Identify which cell holds the provided text, then report its (X, Y) central coordinate. 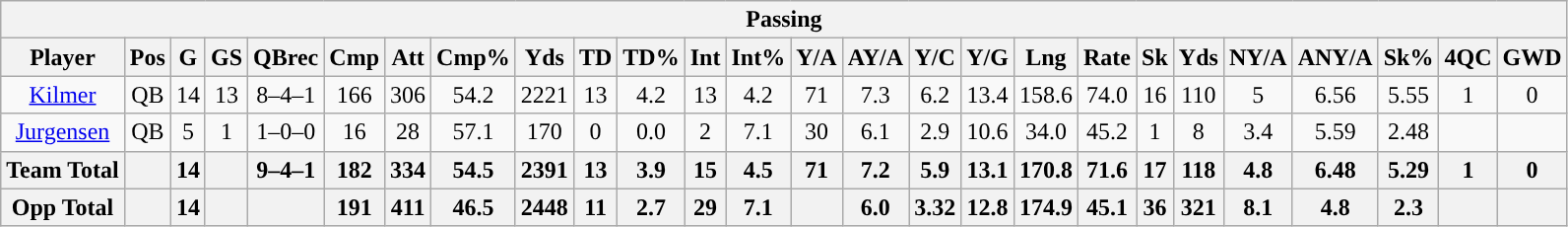
Pos (148, 57)
4.5 (758, 170)
170 (544, 132)
6.56 (1336, 95)
2.48 (1408, 132)
Jurgensen (63, 132)
9–4–1 (286, 170)
71.6 (1107, 170)
110 (1198, 95)
Cmp% (474, 57)
3.32 (936, 207)
8–4–1 (286, 95)
46.5 (474, 207)
191 (355, 207)
15 (705, 170)
6.1 (876, 132)
12.8 (988, 207)
Team Total (63, 170)
GS (227, 57)
4QC (1468, 57)
8.1 (1258, 207)
158.6 (1046, 95)
74.0 (1107, 95)
Rate (1107, 57)
G (187, 57)
Y/G (988, 57)
AY/A (876, 57)
411 (408, 207)
1–0–0 (286, 132)
2221 (544, 95)
Att (408, 57)
Int% (758, 57)
13.4 (988, 95)
3.4 (1258, 132)
170.8 (1046, 170)
11 (595, 207)
13.1 (988, 170)
174.9 (1046, 207)
321 (1198, 207)
30 (817, 132)
QBrec (286, 57)
118 (1198, 170)
NY/A (1258, 57)
2.9 (936, 132)
2.3 (1408, 207)
54.5 (474, 170)
3.9 (651, 170)
182 (355, 170)
Y/C (936, 57)
Int (705, 57)
5.9 (936, 170)
TD% (651, 57)
166 (355, 95)
29 (705, 207)
7.2 (876, 170)
Passing (784, 20)
2.7 (651, 207)
Player (63, 57)
6.0 (876, 207)
8 (1198, 132)
28 (408, 132)
GWD (1533, 57)
TD (595, 57)
6.2 (936, 95)
2 (705, 132)
5.55 (1408, 95)
0.0 (651, 132)
Y/A (817, 57)
45.2 (1107, 132)
54.2 (474, 95)
2391 (544, 170)
334 (408, 170)
5.59 (1336, 132)
10.6 (988, 132)
34.0 (1046, 132)
17 (1155, 170)
306 (408, 95)
57.1 (474, 132)
Sk (1155, 57)
36 (1155, 207)
6.48 (1336, 170)
7.3 (876, 95)
Kilmer (63, 95)
5.29 (1408, 170)
Opp Total (63, 207)
2448 (544, 207)
Cmp (355, 57)
Lng (1046, 57)
ANY/A (1336, 57)
Sk% (1408, 57)
45.1 (1107, 207)
